Scan for the cell matching the given text and deliver its (x, y) coordinate at center. 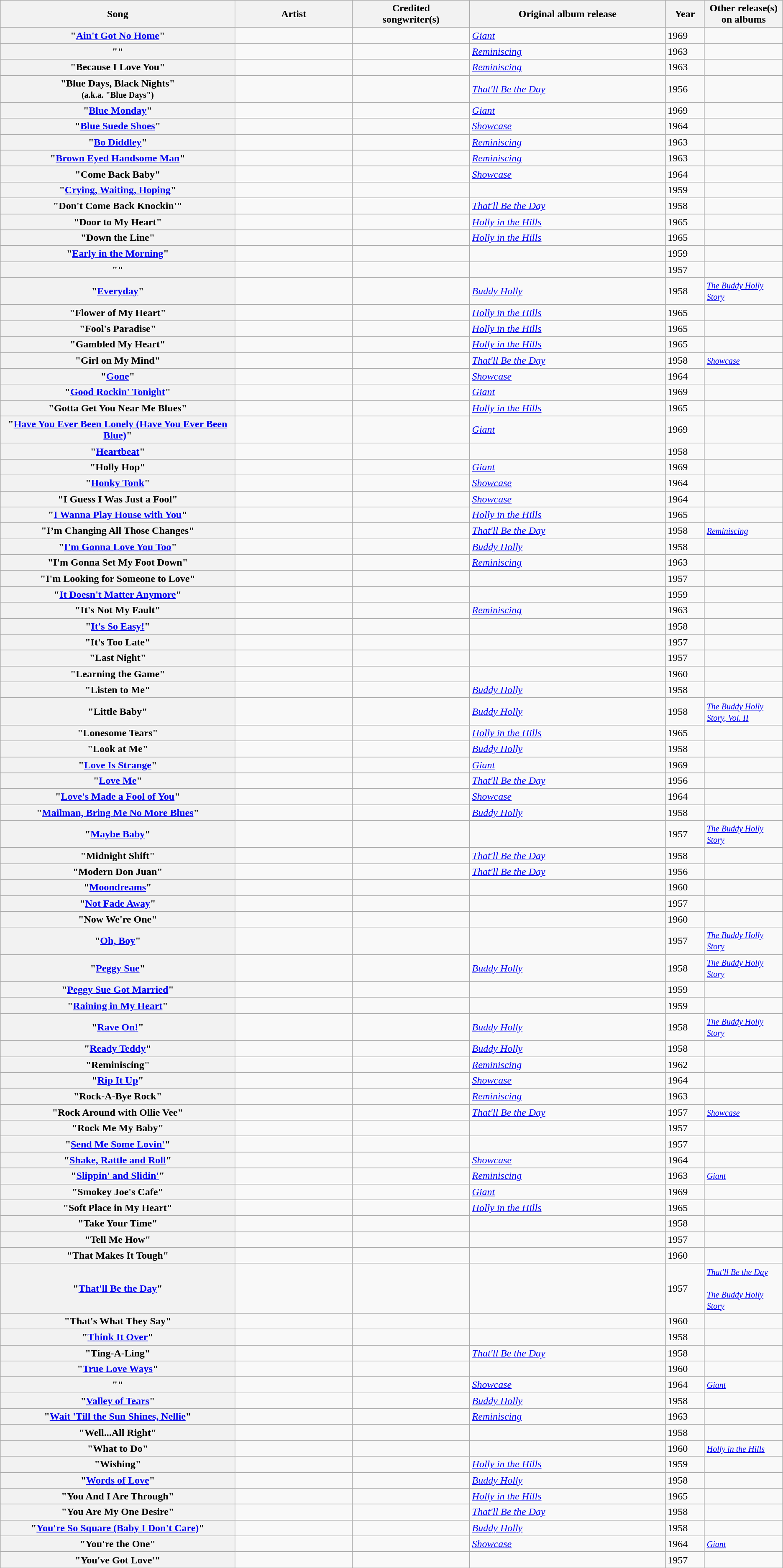
"Don't Come Back Knockin'" (118, 206)
"Peggy Sue" (118, 968)
"I'm Gonna Set My Foot Down" (118, 563)
That'll Be the Day The Buddy Holly Story (744, 1288)
"Well...All Right" (118, 1433)
"I’m Changing All Those Changes" (118, 531)
"Valley of Tears" (118, 1401)
Other release(s)on albums (744, 14)
"Love Is Strange" (118, 765)
"Wait 'Till the Sun Shines, Nellie" (118, 1417)
"Learning the Game" (118, 674)
"Raining in My Heart" (118, 1005)
"Tell Me How" (118, 1239)
"Moondreams" (118, 887)
"Crying, Waiting, Hoping" (118, 190)
"Think It Over" (118, 1337)
"Little Baby" (118, 711)
1962 (685, 1065)
"Mailman, Bring Me No More Blues" (118, 813)
"Rip It Up" (118, 1081)
"Oh, Boy" (118, 941)
"Last Night" (118, 658)
"It's So Easy!" (118, 626)
"Reminiscing" (118, 1065)
"It Doesn't Matter Anymore" (118, 594)
"Honky Tonk" (118, 483)
"Door to My Heart" (118, 222)
"What to Do" (118, 1448)
"I Wanna Play House with You" (118, 515)
"Flower of My Heart" (118, 313)
"Love's Made a Fool of You" (118, 797)
Artist (294, 14)
"Not Fade Away" (118, 903)
"Words of Love" (118, 1480)
"Blue Days, Black Nights" (a.k.a. "Blue Days") (118, 89)
"Ting-A-Ling" (118, 1353)
"Gambled My Heart" (118, 344)
"Heartbeat" (118, 451)
"Ready Teddy" (118, 1048)
"Rock Around with Ollie Vee" (118, 1112)
"Everyday" (118, 291)
"You're the One" (118, 1544)
"Gotta Get You Near Me Blues" (118, 408)
"It's Too Late" (118, 642)
"You've Got Love'" (118, 1560)
"Soft Place in My Heart" (118, 1208)
Creditedsongwriter(s) (411, 14)
"Peggy Sue Got Married" (118, 989)
"Ain't Got No Home" (118, 36)
"Because I Love You" (118, 67)
"You're So Square (Baby I Don't Care)" (118, 1528)
"Take Your Time" (118, 1224)
"Good Rockin' Tonight" (118, 392)
"Gone" (118, 376)
"True Love Ways" (118, 1369)
"Blue Monday" (118, 110)
Original album release (568, 14)
Song (118, 14)
"Rave On!" (118, 1027)
"Listen to Me" (118, 690)
Year (685, 14)
"Shake, Rattle and Roll" (118, 1160)
"Rock Me My Baby" (118, 1128)
"I'm Looking for Someone to Love" (118, 579)
"Brown Eyed Handsome Man" (118, 158)
The Buddy Holly Story, Vol. II (744, 711)
"I'm Gonna Love You Too" (118, 547)
"Bo Diddley" (118, 142)
"Smokey Joe's Cafe" (118, 1192)
"Fool's Paradise" (118, 329)
"That Makes It Tough" (118, 1255)
"You Are My One Desire" (118, 1512)
"Blue Suede Shoes" (118, 126)
"Slippin' and Slidin'" (118, 1176)
"Midnight Shift" (118, 856)
"I Guess I Was Just a Fool" (118, 499)
"Holly Hop" (118, 467)
"Maybe Baby" (118, 834)
"Girl on My Mind" (118, 360)
"That'll Be the Day" (118, 1288)
"Now We're One" (118, 919)
"Send Me Some Lovin'" (118, 1144)
"Rock-A-Bye Rock" (118, 1096)
"Early in the Morning" (118, 254)
"That's What They Say" (118, 1321)
"Have You Ever Been Lonely (Have You Ever Been Blue)" (118, 430)
"It's Not My Fault" (118, 610)
"Down the Line" (118, 238)
"Wishing" (118, 1464)
"Look at Me" (118, 749)
"Lonesome Tears" (118, 733)
"Come Back Baby" (118, 174)
"You And I Are Through" (118, 1496)
"Love Me" (118, 781)
"Modern Don Juan" (118, 872)
